Find where the given text appears and provide that cell's center as [x, y] coordinate. 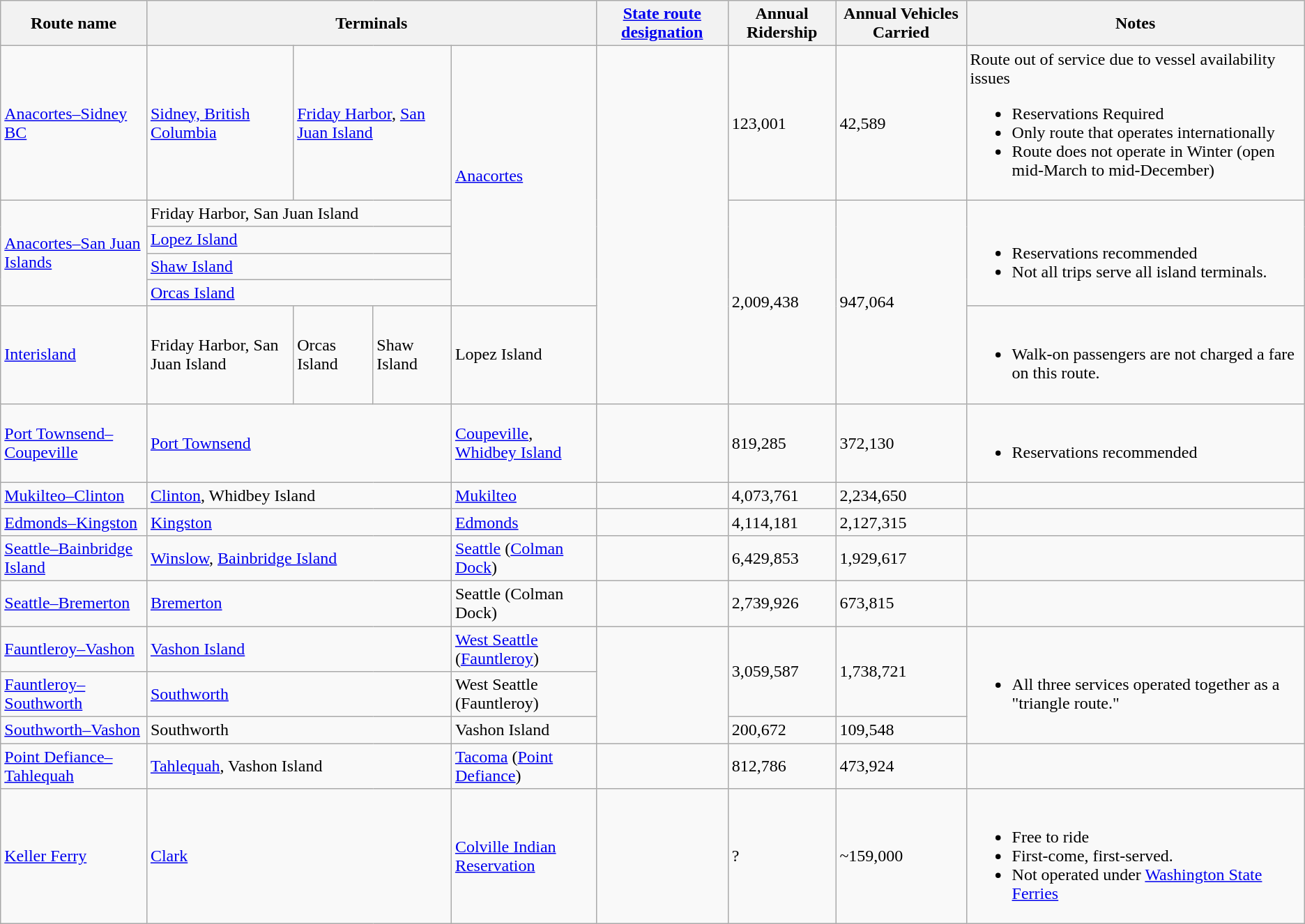
? [782, 856]
200,672 [782, 730]
Seattle–Bainbridge Island [74, 557]
2,127,315 [901, 522]
Tacoma (Point Defiance) [524, 767]
Coupeville, Whidbey Island [524, 443]
Port Townsend–Coupeville [74, 443]
42,589 [901, 123]
Edmonds [524, 522]
109,548 [901, 730]
3,059,587 [782, 671]
Notes [1135, 24]
947,064 [901, 302]
6,429,853 [782, 557]
Seattle–Bremerton [74, 603]
4,114,181 [782, 522]
Anacortes–Sidney BC [74, 123]
Annual Vehicles Carried [901, 24]
All three services operated together as a "triangle route." [1135, 684]
123,001 [782, 123]
Mukilteo [524, 495]
Anacortes–San Juan Islands [74, 253]
Reservations recommendedNot all trips serve all island terminals. [1135, 253]
Tahlequah, Vashon Island [298, 767]
Route name [74, 24]
2,739,926 [782, 603]
812,786 [782, 767]
Winslow, Bainbridge Island [298, 557]
1,929,617 [901, 557]
Terminals [371, 24]
Kingston [298, 522]
473,924 [901, 767]
Sidney, British Columbia [220, 123]
Clinton, Whidbey Island [298, 495]
Southworth–Vashon [74, 730]
Mukilteo–Clinton [74, 495]
Bremerton [298, 603]
Reservations recommended [1135, 443]
~159,000 [901, 856]
372,130 [901, 443]
2,009,438 [782, 302]
Annual Ridership [782, 24]
Fauntleroy–Southworth [74, 694]
Interisland [74, 355]
Port Townsend [298, 443]
Free to rideFirst-come, first-served.Not operated under Washington State Ferries [1135, 856]
2,234,650 [901, 495]
1,738,721 [901, 671]
Point Defiance–Tahlequah [74, 767]
Walk-on passengers are not charged a fare on this route. [1135, 355]
Clark [298, 856]
4,073,761 [782, 495]
673,815 [901, 603]
Colville Indian Reservation [524, 856]
Anacortes [524, 176]
Fauntleroy–Vashon [74, 648]
Edmonds–Kingston [74, 522]
State route designation [662, 24]
Keller Ferry [74, 856]
819,285 [782, 443]
